For the text-containing cell, return its midpoint in [x, y] coordinate format. 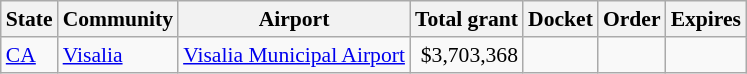
Order [632, 19]
Docket [560, 19]
Total grant [466, 19]
Expires [706, 19]
Visalia [118, 55]
Airport [294, 19]
$3,703,368 [466, 55]
CA [30, 55]
State [30, 19]
Visalia Municipal Airport [294, 55]
Community [118, 19]
